Provide the (X, Y) coordinate of the cell's center where the given text is located.  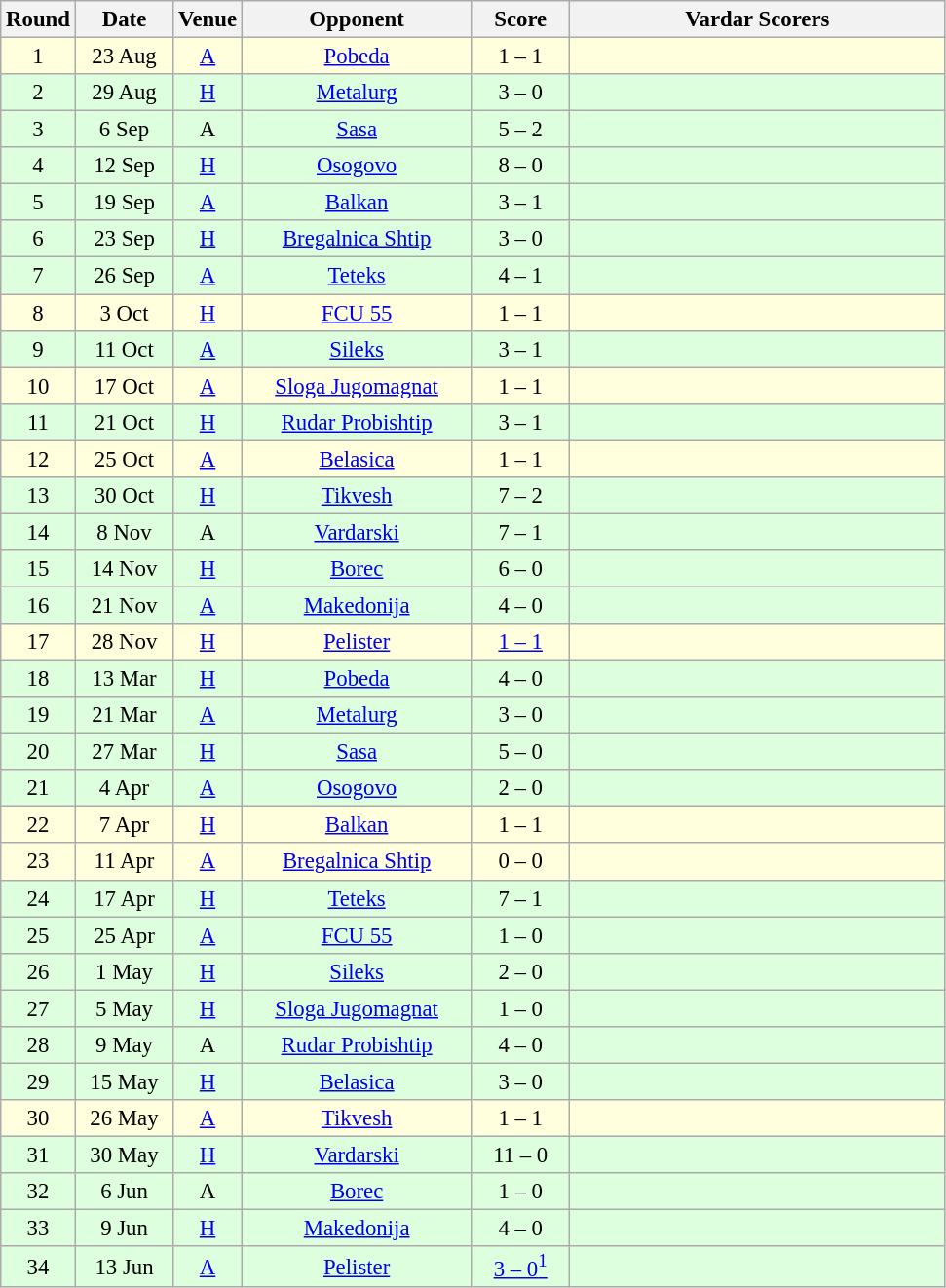
11 (38, 422)
4 (38, 166)
18 (38, 679)
29 (38, 1081)
17 Oct (125, 386)
20 (38, 752)
17 Apr (125, 898)
30 May (125, 1155)
6 (38, 239)
19 (38, 715)
3 – 01 (520, 1267)
1 May (125, 971)
7 (38, 276)
24 (38, 898)
13 Mar (125, 679)
22 (38, 825)
25 Oct (125, 459)
29 Aug (125, 93)
14 (38, 532)
27 (38, 1008)
4 – 1 (520, 276)
25 Apr (125, 935)
6 – 0 (520, 569)
23 (38, 862)
21 Nov (125, 605)
12 (38, 459)
8 (38, 313)
Opponent (357, 19)
21 Mar (125, 715)
Score (520, 19)
19 Sep (125, 203)
21 (38, 788)
17 (38, 642)
2 (38, 93)
0 – 0 (520, 862)
23 Sep (125, 239)
6 Sep (125, 130)
5 (38, 203)
12 Sep (125, 166)
13 (38, 496)
23 Aug (125, 57)
34 (38, 1267)
8 Nov (125, 532)
Date (125, 19)
13 Jun (125, 1267)
31 (38, 1155)
5 – 0 (520, 752)
28 (38, 1045)
16 (38, 605)
21 Oct (125, 422)
3 Oct (125, 313)
9 May (125, 1045)
15 (38, 569)
32 (38, 1192)
4 Apr (125, 788)
Vardar Scorers (758, 19)
15 May (125, 1081)
6 Jun (125, 1192)
30 (38, 1118)
25 (38, 935)
26 (38, 971)
30 Oct (125, 496)
8 – 0 (520, 166)
14 Nov (125, 569)
3 (38, 130)
5 May (125, 1008)
26 Sep (125, 276)
7 Apr (125, 825)
Venue (208, 19)
11 Apr (125, 862)
9 Jun (125, 1229)
11 Oct (125, 349)
5 – 2 (520, 130)
11 – 0 (520, 1155)
10 (38, 386)
1 (38, 57)
28 Nov (125, 642)
26 May (125, 1118)
33 (38, 1229)
7 – 2 (520, 496)
Round (38, 19)
9 (38, 349)
27 Mar (125, 752)
